Find where the given text appears and provide that cell's center as [x, y] coordinate. 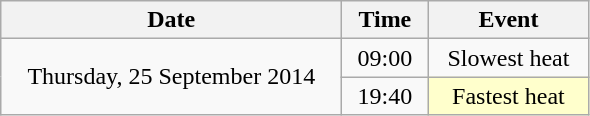
Date [172, 20]
19:40 [385, 96]
Slowest heat [508, 58]
Event [508, 20]
09:00 [385, 58]
Fastest heat [508, 96]
Time [385, 20]
Thursday, 25 September 2014 [172, 77]
